Provide the (X, Y) coordinate of the cell's center where the given text is located.  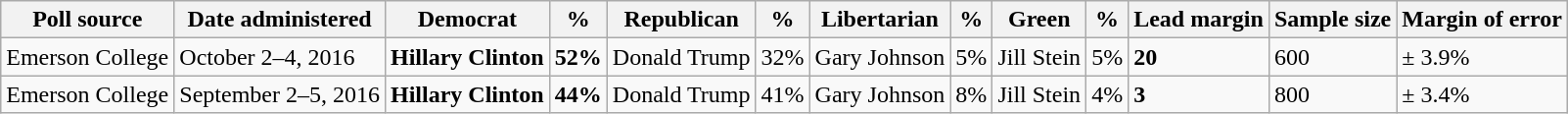
800 (1332, 94)
20 (1199, 57)
3 (1199, 94)
Sample size (1332, 20)
Democrat (467, 20)
± 3.4% (1482, 94)
September 2–5, 2016 (280, 94)
Margin of error (1482, 20)
4% (1108, 94)
Poll source (88, 20)
32% (783, 57)
44% (577, 94)
± 3.9% (1482, 57)
41% (783, 94)
600 (1332, 57)
Lead margin (1199, 20)
52% (577, 57)
Republican (681, 20)
8% (971, 94)
Green (1039, 20)
Date administered (280, 20)
Libertarian (880, 20)
October 2–4, 2016 (280, 57)
